Locate the cell with the specified text and output its (x, y) center coordinate. 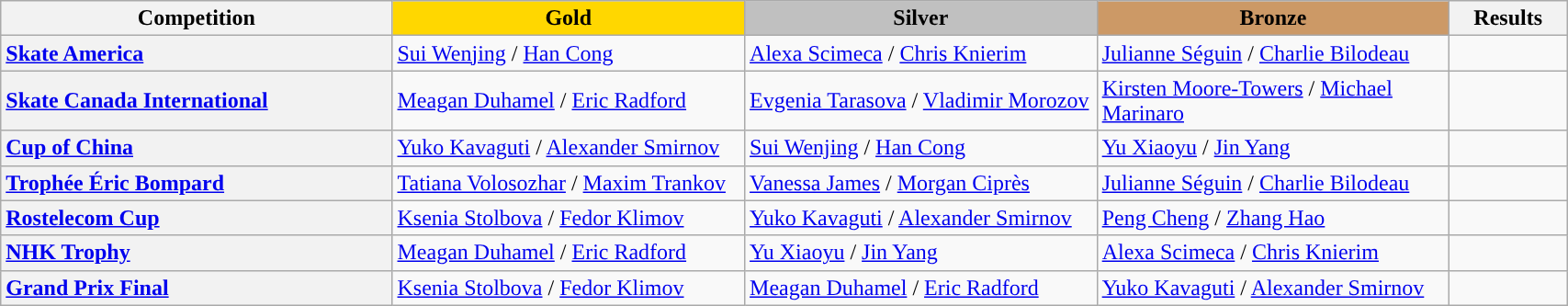
Skate America (197, 53)
Bronze (1273, 18)
Silver (921, 18)
Vanessa James / Morgan Ciprès (921, 183)
Cup of China (197, 148)
Rostelecom Cup (197, 218)
Kirsten Moore-Towers / Michael Marinaro (1273, 101)
Tatiana Volosozhar / Maxim Trankov (569, 183)
Results (1508, 18)
Peng Cheng / Zhang Hao (1273, 218)
Evgenia Tarasova / Vladimir Morozov (921, 101)
NHK Trophy (197, 253)
Skate Canada International (197, 101)
Trophée Éric Bompard (197, 183)
Gold (569, 18)
Competition (197, 18)
Grand Prix Final (197, 288)
